Find where the given text appears and provide that cell's center as (X, Y) coordinate. 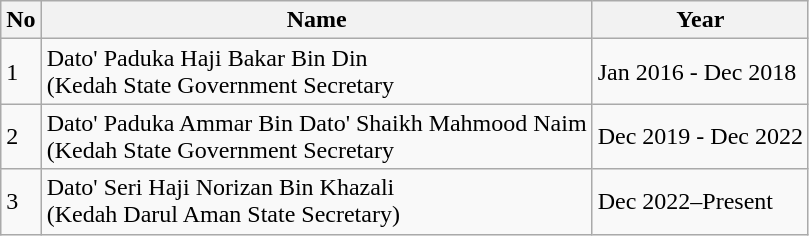
3 (21, 202)
Name (316, 20)
1 (21, 72)
Dato' Seri Haji Norizan Bin Khazali(Kedah Darul Aman State Secretary) (316, 202)
Jan 2016 - Dec 2018 (700, 72)
Dato' Paduka Haji Bakar Bin Din(Kedah State Government Secretary (316, 72)
No (21, 20)
Year (700, 20)
Dato' Paduka Ammar Bin Dato' Shaikh Mahmood Naim(Kedah State Government Secretary (316, 136)
2 (21, 136)
Dec 2019 - Dec 2022 (700, 136)
Dec 2022–Present (700, 202)
